Search for the cell housing the specified text and yield its [x, y] center coordinate. 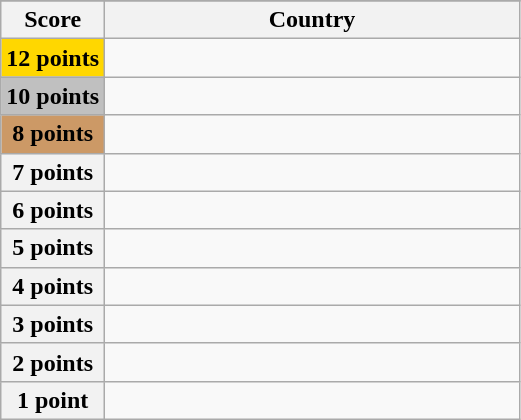
Score [53, 20]
4 points [53, 286]
7 points [53, 172]
2 points [53, 362]
6 points [53, 210]
5 points [53, 248]
3 points [53, 324]
8 points [53, 134]
1 point [53, 400]
12 points [53, 58]
10 points [53, 96]
Country [312, 20]
